Detect which cell encompasses the target text, then output its [X, Y] center coordinate. 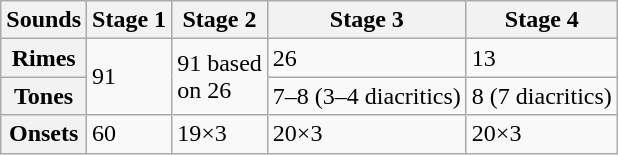
8 (7 diacritics) [542, 96]
Tones [44, 96]
Sounds [44, 20]
Onsets [44, 134]
Stage 4 [542, 20]
Rimes [44, 58]
91 basedon 26 [220, 77]
60 [130, 134]
91 [130, 77]
13 [542, 58]
Stage 3 [366, 20]
Stage 2 [220, 20]
19×3 [220, 134]
26 [366, 58]
Stage 1 [130, 20]
7–8 (3–4 diacritics) [366, 96]
